Determine the [X, Y] coordinate at the center of the cell enclosing the given text.  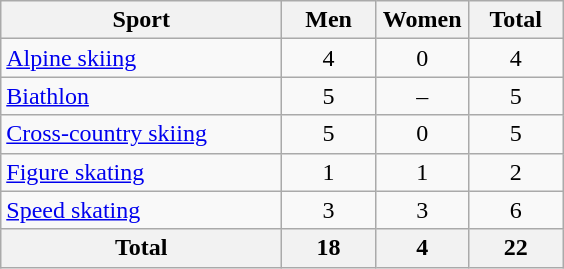
22 [516, 248]
– [422, 96]
Biathlon [142, 96]
Sport [142, 20]
Women [422, 20]
6 [516, 210]
18 [329, 248]
Cross-country skiing [142, 134]
Alpine skiing [142, 58]
Men [329, 20]
2 [516, 172]
Speed skating [142, 210]
Figure skating [142, 172]
